Detect which cell encompasses the target text, then output its [x, y] center coordinate. 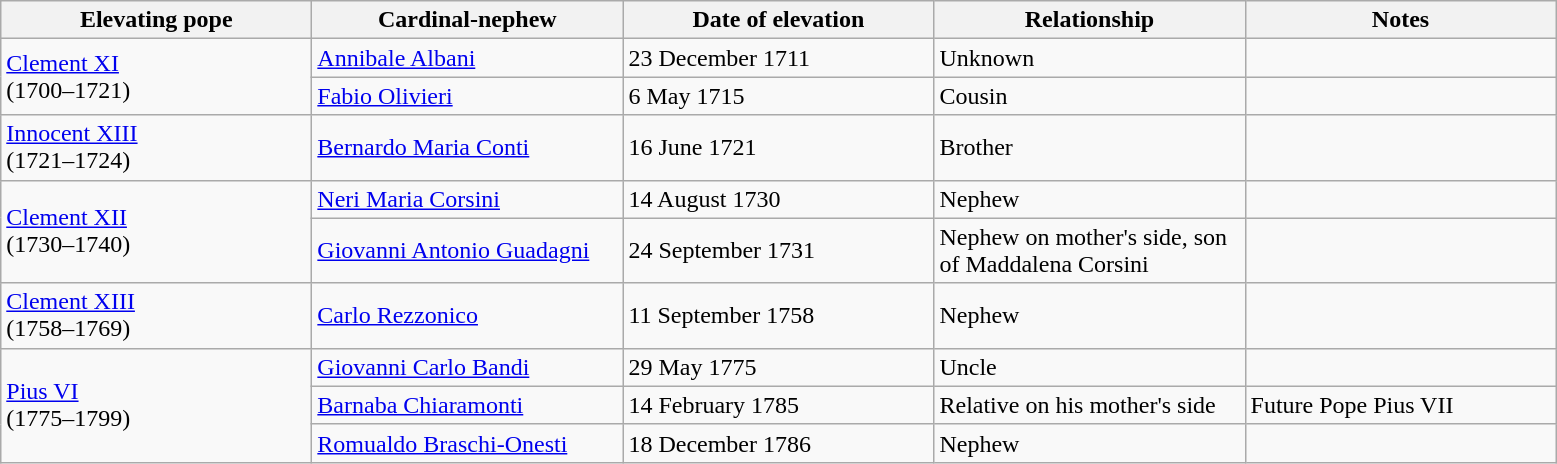
Barnaba Chiaramonti [468, 405]
29 May 1775 [778, 367]
Uncle [1090, 367]
23 December 1711 [778, 58]
Carlo Rezzonico [468, 316]
Giovanni Carlo Bandi [468, 367]
Giovanni Antonio Guadagni [468, 250]
Clement XII(1730–1740) [156, 232]
Relative on his mother's side [1090, 405]
Annibale Albani [468, 58]
Neri Maria Corsini [468, 199]
14 February 1785 [778, 405]
Clement XIII(1758–1769) [156, 316]
Cousin [1090, 96]
16 June 1721 [778, 148]
Nephew on mother's side, son of Maddalena Corsini [1090, 250]
14 August 1730 [778, 199]
Cardinal-nephew [468, 20]
Relationship [1090, 20]
24 September 1731 [778, 250]
6 May 1715 [778, 96]
Elevating pope [156, 20]
Innocent XIII(1721–1724) [156, 148]
Future Pope Pius VII [1400, 405]
Brother [1090, 148]
Clement XI(1700–1721) [156, 77]
Notes [1400, 20]
Date of elevation [778, 20]
18 December 1786 [778, 443]
11 September 1758 [778, 316]
Fabio Olivieri [468, 96]
Bernardo Maria Conti [468, 148]
Pius VI(1775–1799) [156, 405]
Unknown [1090, 58]
Romualdo Braschi-Onesti [468, 443]
